Locate the cell with the specified text and output its [X, Y] center coordinate. 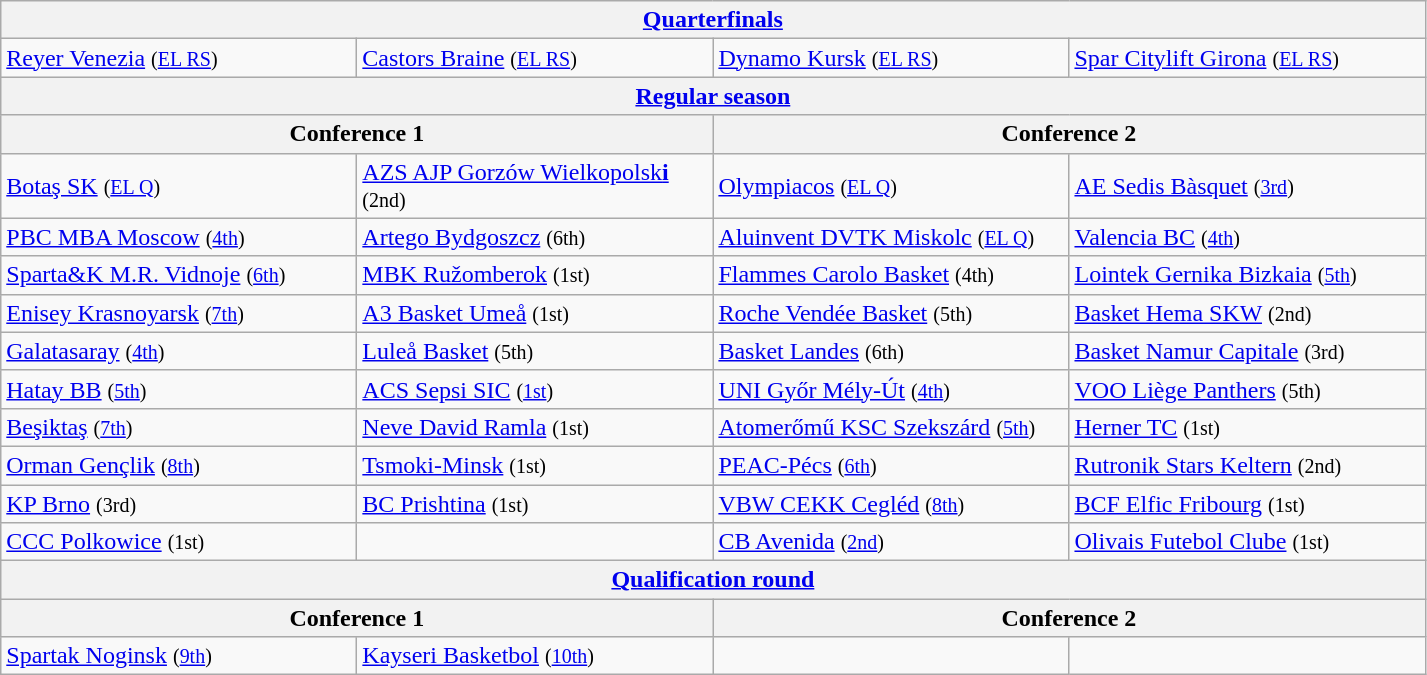
Rutronik Stars Keltern (2nd) [1247, 465]
PBC MBA Moscow (4th) [179, 237]
BC Prishtina (1st) [535, 503]
Dynamo Kursk (EL RS) [891, 58]
Beşiktaş (7th) [179, 427]
Qualification round [713, 580]
Basket Hema SKW (2nd) [1247, 313]
Artego Bydgoszcz (6th) [535, 237]
Valencia BC (4th) [1247, 237]
Regular season [713, 96]
UNI Győr Mély-Út (4th) [891, 389]
Galatasaray (4th) [179, 351]
Tsmoki-Minsk (1st) [535, 465]
MBK Ružomberok (1st) [535, 275]
VOO Liège Panthers (5th) [1247, 389]
CCC Polkowice (1st) [179, 542]
Kayseri Basketbol (10th) [535, 656]
KP Brno (3rd) [179, 503]
ACS Sepsi SIC (1st) [535, 389]
Botaş SK (EL Q) [179, 186]
Basket Landes (6th) [891, 351]
Luleå Basket (5th) [535, 351]
CB Avenida (2nd) [891, 542]
A3 Basket Umeå (1st) [535, 313]
Herner TC (1st) [1247, 427]
Castors Braine (EL RS) [535, 58]
BCF Elfic Fribourg (1st) [1247, 503]
Sparta&K M.R. Vidnoje (6th) [179, 275]
Enisey Krasnoyarsk (7th) [179, 313]
Olivais Futebol Clube (1st) [1247, 542]
Orman Gençlik (8th) [179, 465]
Aluinvent DVTK Miskolc (EL Q) [891, 237]
Olympiacos (EL Q) [891, 186]
Basket Namur Capitale (3rd) [1247, 351]
Quarterfinals [713, 20]
Spar Citylift Girona (EL RS) [1247, 58]
Roche Vendée Basket (5th) [891, 313]
AE Sedis Bàsquet (3rd) [1247, 186]
Atomerőmű KSC Szekszárd (5th) [891, 427]
Reyer Venezia (EL RS) [179, 58]
PEAC-Pécs (6th) [891, 465]
Lointek Gernika Bizkaia (5th) [1247, 275]
Spartak Noginsk (9th) [179, 656]
VBW CEKK Cegléd (8th) [891, 503]
Neve David Ramla (1st) [535, 427]
Flammes Carolo Basket (4th) [891, 275]
AZS AJP Gorzów Wielkopolski (2nd) [535, 186]
Hatay BB (5th) [179, 389]
